Return (x, y) of the center of cell containing provided text 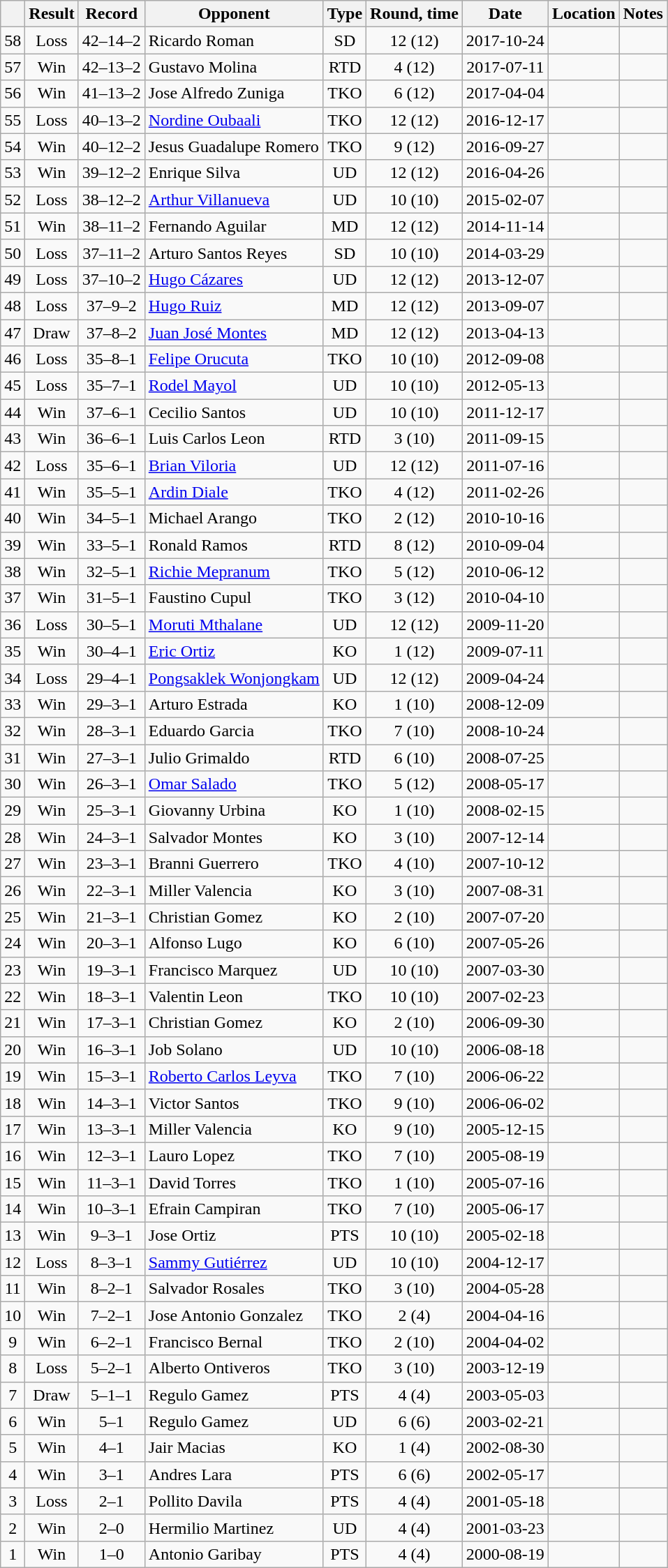
4 (13, 1474)
26 (13, 890)
49 (13, 279)
2005-12-15 (505, 1129)
1 (12) (415, 651)
21 (13, 1023)
David Torres (234, 1183)
2007-07-20 (505, 917)
Juan José Montes (234, 333)
Fernando Aguilar (234, 226)
37–9–2 (112, 306)
2000-08-19 (505, 1554)
9 (12) (415, 147)
34–5–1 (112, 518)
Hugo Cázares (234, 279)
37–6–1 (112, 412)
5–1 (112, 1421)
2016-09-27 (505, 147)
24–3–1 (112, 837)
Jair Macias (234, 1448)
47 (13, 333)
11 (13, 1289)
Victor Santos (234, 1103)
2008-05-17 (505, 784)
2011-07-16 (505, 465)
12 (13, 1262)
2003-12-19 (505, 1368)
25–3–1 (112, 811)
2–0 (112, 1528)
2008-12-09 (505, 704)
53 (13, 173)
10 (13, 1315)
Lauro Lopez (234, 1156)
Notes (643, 14)
2005-07-16 (505, 1183)
2001-03-23 (505, 1528)
48 (13, 306)
Francisco Marquez (234, 970)
Opponent (234, 14)
Arturo Santos Reyes (234, 253)
Eric Ortiz (234, 651)
2–1 (112, 1501)
51 (13, 226)
23 (13, 970)
Hermilio Martinez (234, 1528)
2 (12) (415, 518)
2005-02-18 (505, 1236)
2014-03-29 (505, 253)
Francisco Bernal (234, 1342)
40–12–2 (112, 147)
2002-08-30 (505, 1448)
37 (13, 598)
Giovanny Urbina (234, 811)
Omar Salado (234, 784)
25 (13, 917)
Julio Grimaldo (234, 757)
36 (13, 625)
2007-05-26 (505, 943)
16–3–1 (112, 1050)
Pongsaklek Wonjongkam (234, 678)
37–11–2 (112, 253)
Salvador Rosales (234, 1289)
Brian Viloria (234, 465)
Hugo Ruiz (234, 306)
2006-09-30 (505, 1023)
35–5–1 (112, 492)
8–2–1 (112, 1289)
2014-11-14 (505, 226)
5–2–1 (112, 1368)
39 (13, 545)
16 (13, 1156)
4 (10) (415, 864)
27 (13, 864)
Felipe Orucuta (234, 359)
6 (12) (415, 94)
15 (13, 1183)
14–3–1 (112, 1103)
55 (13, 120)
2017-04-04 (505, 94)
Roberto Carlos Leyva (234, 1076)
2010-04-10 (505, 598)
Record (112, 14)
Jose Alfredo Zuniga (234, 94)
5 (13, 1448)
Ronald Ramos (234, 545)
3 (13, 1501)
35–8–1 (112, 359)
23–3–1 (112, 864)
37–8–2 (112, 333)
Arturo Estrada (234, 704)
30–4–1 (112, 651)
26–3–1 (112, 784)
20–3–1 (112, 943)
Date (505, 14)
31–5–1 (112, 598)
41–13–2 (112, 94)
15–3–1 (112, 1076)
35–6–1 (112, 465)
30–5–1 (112, 625)
2007-08-31 (505, 890)
29–4–1 (112, 678)
13–3–1 (112, 1129)
2009-11-20 (505, 625)
22–3–1 (112, 890)
4–1 (112, 1448)
Faustino Cupul (234, 598)
27–3–1 (112, 757)
2016-12-17 (505, 120)
17 (13, 1129)
Richie Mepranum (234, 572)
2 (4) (415, 1315)
36–6–1 (112, 439)
32 (13, 731)
17–3–1 (112, 1023)
2003-05-03 (505, 1395)
Nordine Oubaali (234, 120)
2003-02-21 (505, 1421)
2010-09-04 (505, 545)
21–3–1 (112, 917)
28–3–1 (112, 731)
19 (13, 1076)
2017-10-24 (505, 40)
54 (13, 147)
9–3–1 (112, 1236)
2007-03-30 (505, 970)
2008-07-25 (505, 757)
2009-04-24 (505, 678)
2016-04-26 (505, 173)
33–5–1 (112, 545)
Eduardo Garcia (234, 731)
2011-02-26 (505, 492)
2006-08-18 (505, 1050)
57 (13, 67)
2010-10-16 (505, 518)
Pollito Davila (234, 1501)
2007-12-14 (505, 837)
31 (13, 757)
2008-02-15 (505, 811)
Antonio Garibay (234, 1554)
37–10–2 (112, 279)
Type (345, 14)
2011-12-17 (505, 412)
8–3–1 (112, 1262)
29 (13, 811)
Gustavo Molina (234, 67)
8 (13, 1368)
29–3–1 (112, 704)
12–3–1 (112, 1156)
52 (13, 200)
2013-09-07 (505, 306)
2013-12-07 (505, 279)
2004-04-16 (505, 1315)
2002-05-17 (505, 1474)
2006-06-02 (505, 1103)
Jose Antonio Gonzalez (234, 1315)
2012-09-08 (505, 359)
2007-10-12 (505, 864)
58 (13, 40)
2 (13, 1528)
Sammy Gutiérrez (234, 1262)
39–12–2 (112, 173)
2008-10-24 (505, 731)
7 (13, 1395)
46 (13, 359)
2004-04-02 (505, 1342)
Arthur Villanueva (234, 200)
5–1–1 (112, 1395)
33 (13, 704)
40–13–2 (112, 120)
1 (13, 1554)
1–0 (112, 1554)
34 (13, 678)
Enrique Silva (234, 173)
24 (13, 943)
Result (52, 14)
Alberto Ontiveros (234, 1368)
Salvador Montes (234, 837)
2001-05-18 (505, 1501)
35 (13, 651)
38–11–2 (112, 226)
2007-02-23 (505, 996)
7–2–1 (112, 1315)
13 (13, 1236)
38 (13, 572)
10–3–1 (112, 1209)
44 (13, 412)
Andres Lara (234, 1474)
2005-06-17 (505, 1209)
35–7–1 (112, 386)
2012-05-13 (505, 386)
Location (584, 14)
Valentin Leon (234, 996)
Branni Guerrero (234, 864)
2009-07-11 (505, 651)
20 (13, 1050)
3–1 (112, 1474)
6 (13, 1421)
3 (12) (415, 598)
40 (13, 518)
Rodel Mayol (234, 386)
Jose Ortiz (234, 1236)
32–5–1 (112, 572)
56 (13, 94)
42–14–2 (112, 40)
Michael Arango (234, 518)
Efrain Campiran (234, 1209)
22 (13, 996)
18 (13, 1103)
Jesus Guadalupe Romero (234, 147)
Cecilio Santos (234, 412)
Job Solano (234, 1050)
19–3–1 (112, 970)
14 (13, 1209)
2017-07-11 (505, 67)
50 (13, 253)
Alfonso Lugo (234, 943)
43 (13, 439)
2011-09-15 (505, 439)
45 (13, 386)
2005-08-19 (505, 1156)
Moruti Mthalane (234, 625)
Ardin Diale (234, 492)
28 (13, 837)
2004-12-17 (505, 1262)
11–3–1 (112, 1183)
30 (13, 784)
Round, time (415, 14)
38–12–2 (112, 200)
6–2–1 (112, 1342)
Ricardo Roman (234, 40)
42–13–2 (112, 67)
18–3–1 (112, 996)
2015-02-07 (505, 200)
8 (12) (415, 545)
2013-04-13 (505, 333)
2006-06-22 (505, 1076)
42 (13, 465)
9 (13, 1342)
2004-05-28 (505, 1289)
Luis Carlos Leon (234, 439)
1 (4) (415, 1448)
2010-06-12 (505, 572)
41 (13, 492)
